Determine the [x, y] coordinate at the center of the cell enclosing the given text.  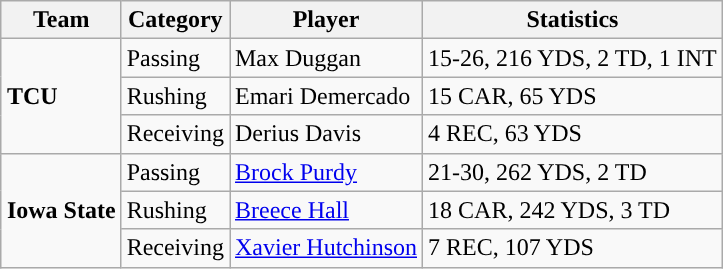
15-26, 216 YDS, 2 TD, 1 INT [573, 58]
Statistics [573, 20]
Team [61, 20]
18 CAR, 242 YDS, 3 TD [573, 210]
Breece Hall [326, 210]
Xavier Hutchinson [326, 248]
Category [175, 20]
Player [326, 20]
Brock Purdy [326, 172]
7 REC, 107 YDS [573, 248]
Max Duggan [326, 58]
4 REC, 63 YDS [573, 134]
TCU [61, 96]
Iowa State [61, 210]
21-30, 262 YDS, 2 TD [573, 172]
15 CAR, 65 YDS [573, 96]
Derius Davis [326, 134]
Emari Demercado [326, 96]
